Identify which cell holds the provided text, then report its [X, Y] central coordinate. 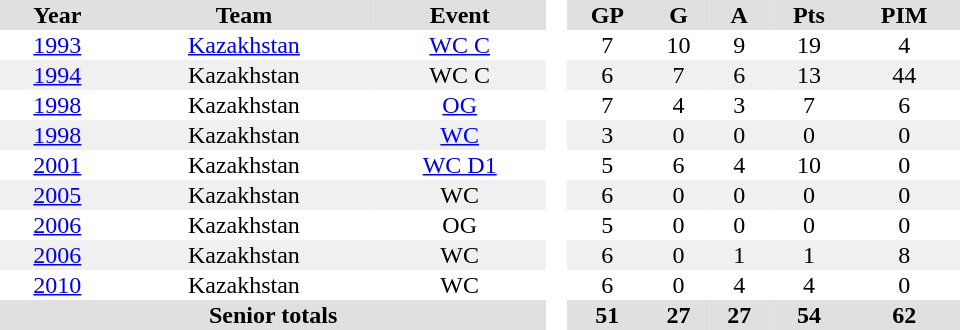
19 [810, 45]
Senior totals [273, 315]
44 [904, 75]
Year [58, 15]
WC D1 [460, 165]
A [740, 15]
2005 [58, 195]
1993 [58, 45]
9 [740, 45]
2001 [58, 165]
13 [810, 75]
Event [460, 15]
8 [904, 255]
Team [244, 15]
PIM [904, 15]
51 [607, 315]
GP [607, 15]
1994 [58, 75]
2010 [58, 285]
G [678, 15]
54 [810, 315]
Pts [810, 15]
62 [904, 315]
